Provide the [X, Y] coordinate of the cell's center where the given text is located.  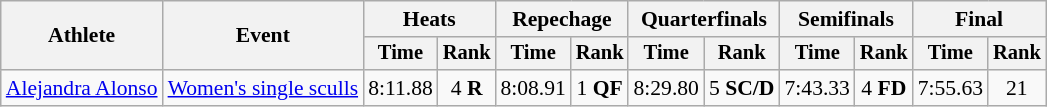
1 QF [600, 88]
7:43.33 [816, 88]
7:55.63 [950, 88]
4 R [467, 88]
8:11.88 [400, 88]
Quarterfinals [704, 19]
Heats [429, 19]
8:29.80 [666, 88]
Repechage [562, 19]
5 SC/D [742, 88]
Women's single sculls [264, 88]
Event [264, 36]
21 [1017, 88]
Semifinals [846, 19]
8:08.91 [532, 88]
Alejandra Alonso [82, 88]
4 FD [884, 88]
Athlete [82, 36]
Final [980, 19]
